Pinpoint the cell where the given text exists, returning its (X, Y) midpoint coordinate. 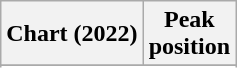
Peakposition (189, 34)
Chart (2022) (72, 34)
